Capture the cell that displays the provided text and extract its (X, Y) central coordinate. 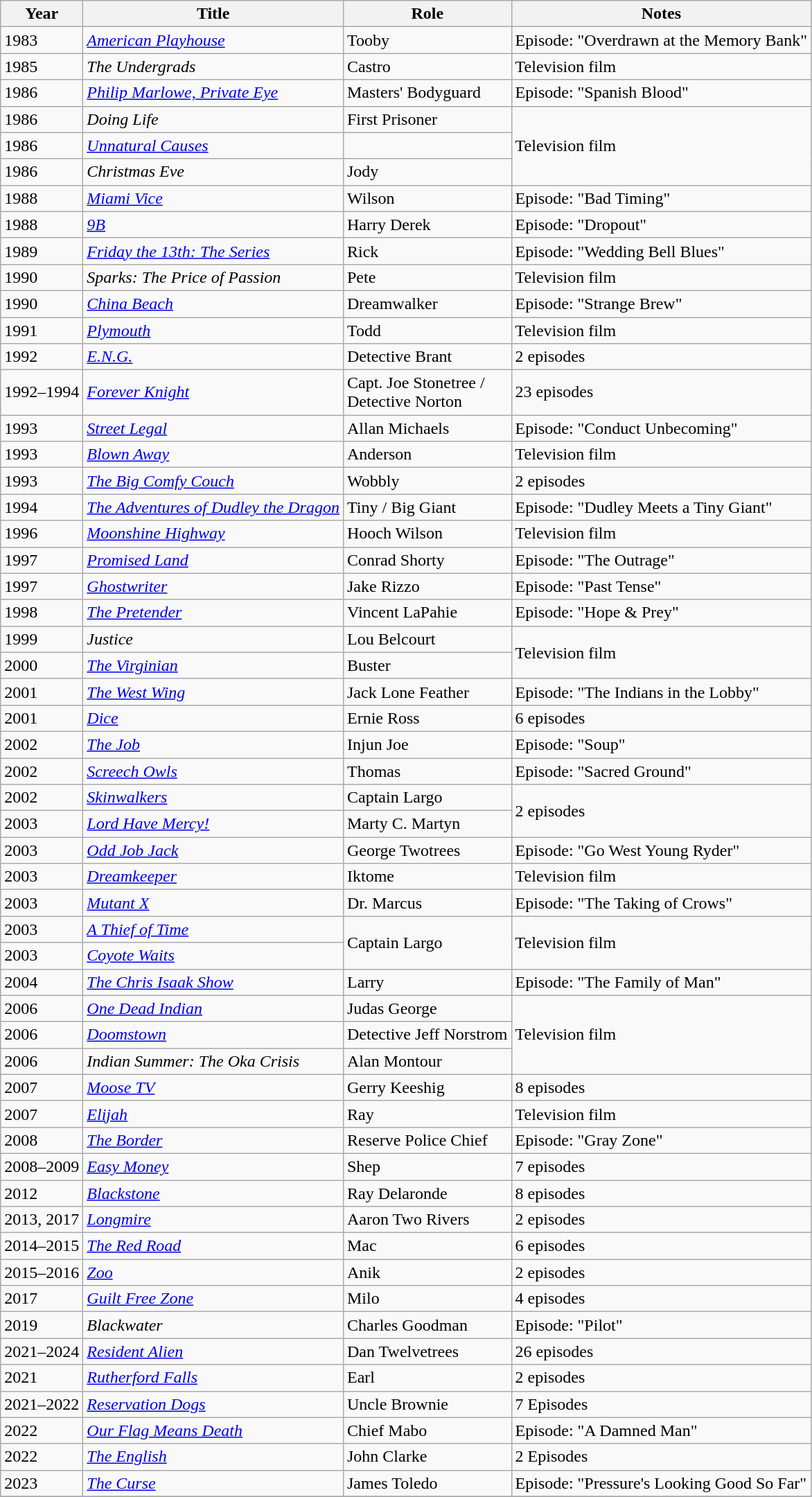
Episode: "The Indians in the Lobby" (661, 692)
Episode: "Pilot" (661, 1325)
Ghostwriter (213, 586)
Skinwalkers (213, 798)
Blown Away (213, 455)
1999 (42, 639)
The Big Comfy Couch (213, 481)
Moose TV (213, 1087)
Sparks: The Price of Passion (213, 277)
Title (213, 14)
Episode: "Conduct Unbecoming" (661, 428)
The Virginian (213, 665)
Dreamwalker (427, 304)
2004 (42, 982)
The English (213, 1457)
Wobbly (427, 481)
Doomstown (213, 1035)
Episode: "Spanish Blood" (661, 93)
Notes (661, 14)
Detective Jeff Norstrom (427, 1035)
7 episodes (661, 1166)
American Playhouse (213, 40)
Episode: "Gray Zone" (661, 1140)
Jake Rizzo (427, 586)
Episode: "Pressure's Looking Good So Far" (661, 1483)
Screech Owls (213, 771)
Episode: "Go West Young Ryder" (661, 850)
Reserve Police Chief (427, 1140)
Milo (427, 1299)
Role (427, 14)
Buster (427, 665)
The Red Road (213, 1246)
Allan Michaels (427, 428)
Moonshine Highway (213, 534)
2 Episodes (661, 1457)
Episode: "Hope & Prey" (661, 613)
Coyote Waits (213, 956)
John Clarke (427, 1457)
Lord Have Mercy! (213, 824)
2021–2022 (42, 1404)
Miami Vice (213, 198)
Chief Mabo (427, 1430)
Pete (427, 277)
4 episodes (661, 1299)
Friday the 13th: The Series (213, 251)
Unnatural Causes (213, 146)
Castro (427, 67)
Gerry Keeshig (427, 1087)
2017 (42, 1299)
2012 (42, 1193)
Episode: "Past Tense" (661, 586)
Rick (427, 251)
2019 (42, 1325)
Episode: "Strange Brew" (661, 304)
Marty C. Martyn (427, 824)
A Thief of Time (213, 929)
Earl (427, 1378)
2023 (42, 1483)
2008–2009 (42, 1166)
1989 (42, 251)
Todd (427, 331)
Vincent LaPahie (427, 613)
Plymouth (213, 331)
2014–2015 (42, 1246)
James Toledo (427, 1483)
Dan Twelvetrees (427, 1351)
Our Flag Means Death (213, 1430)
Conrad Shorty (427, 560)
The Border (213, 1140)
Judas George (427, 1008)
One Dead Indian (213, 1008)
The Chris Isaak Show (213, 982)
Tooby (427, 40)
Resident Alien (213, 1351)
Injun Joe (427, 744)
23 episodes (661, 392)
The Adventures of Dudley the Dragon (213, 507)
Episode: "Bad Timing" (661, 198)
1996 (42, 534)
7 Episodes (661, 1404)
George Twotrees (427, 850)
Mac (427, 1246)
1992–1994 (42, 392)
Jack Lone Feather (427, 692)
Iktome (427, 877)
1985 (42, 67)
Year (42, 14)
1998 (42, 613)
Forever Knight (213, 392)
Longmire (213, 1220)
Dice (213, 718)
Masters' Bodyguard (427, 93)
Dreamkeeper (213, 877)
Street Legal (213, 428)
The Undergrads (213, 67)
The Pretender (213, 613)
Wilson (427, 198)
Ray Delaronde (427, 1193)
Episode: "A Damned Man" (661, 1430)
Lou Belcourt (427, 639)
E.N.G. (213, 357)
Dr. Marcus (427, 903)
Philip Marlowe, Private Eye (213, 93)
Episode: "The Outrage" (661, 560)
Tiny / Big Giant (427, 507)
Capt. Joe Stonetree /Detective Norton (427, 392)
First Prisoner (427, 119)
Thomas (427, 771)
Indian Summer: The Oka Crisis (213, 1061)
Blackwater (213, 1325)
China Beach (213, 304)
Ernie Ross (427, 718)
2008 (42, 1140)
2000 (42, 665)
Jody (427, 172)
The Job (213, 744)
1992 (42, 357)
Episode: "Dudley Meets a Tiny Giant" (661, 507)
1994 (42, 507)
Blackstone (213, 1193)
26 episodes (661, 1351)
Episode: "Wedding Bell Blues" (661, 251)
1991 (42, 331)
The Curse (213, 1483)
2015–2016 (42, 1272)
9B (213, 225)
2021 (42, 1378)
Zoo (213, 1272)
Guilt Free Zone (213, 1299)
Harry Derek (427, 225)
Alan Montour (427, 1061)
Episode: "Soup" (661, 744)
Rutherford Falls (213, 1378)
Justice (213, 639)
The West Wing (213, 692)
Episode: "Sacred Ground" (661, 771)
2013, 2017 (42, 1220)
Reservation Dogs (213, 1404)
Ray (427, 1114)
Aaron Two Rivers (427, 1220)
Hooch Wilson (427, 534)
Anik (427, 1272)
Shep (427, 1166)
Uncle Brownie (427, 1404)
Promised Land (213, 560)
Anderson (427, 455)
Easy Money (213, 1166)
Episode: "The Family of Man" (661, 982)
Charles Goodman (427, 1325)
Doing Life (213, 119)
Mutant X (213, 903)
Episode: "Dropout" (661, 225)
Larry (427, 982)
Episode: "The Taking of Crows" (661, 903)
2021–2024 (42, 1351)
Episode: "Overdrawn at the Memory Bank" (661, 40)
Christmas Eve (213, 172)
1983 (42, 40)
Detective Brant (427, 357)
Elijah (213, 1114)
Odd Job Jack (213, 850)
